Return the [x, y] coordinate for the center point of the cell that contains the specified text.  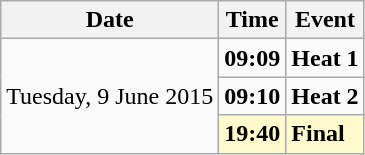
19:40 [252, 134]
Date [110, 20]
Heat 1 [325, 58]
Tuesday, 9 June 2015 [110, 96]
Final [325, 134]
Time [252, 20]
Event [325, 20]
09:10 [252, 96]
09:09 [252, 58]
Heat 2 [325, 96]
